Pinpoint the cell where the given text exists, returning its [X, Y] midpoint coordinate. 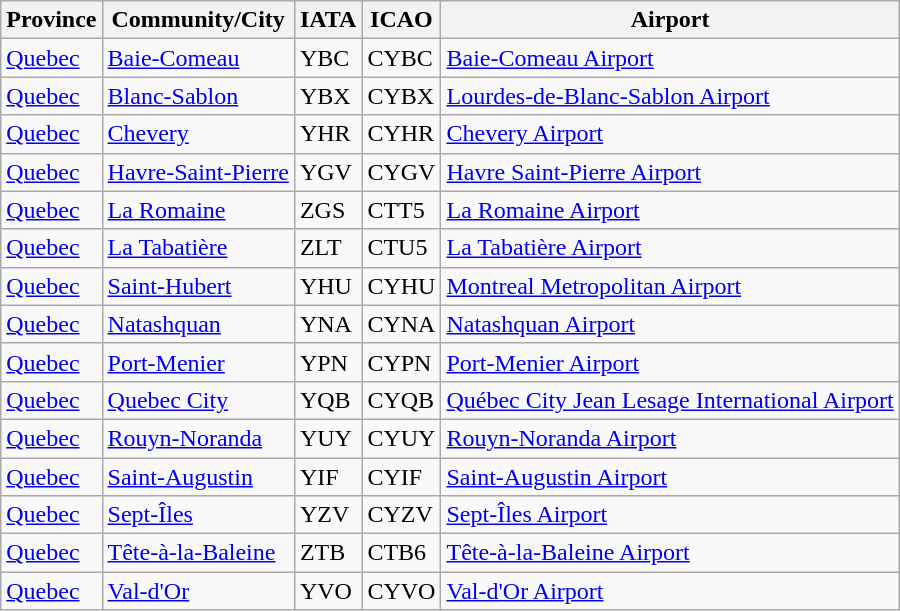
CYUY [402, 438]
ZTB [328, 553]
Chevery [198, 134]
Havre-Saint-Pierre [198, 172]
YGV [328, 172]
CTT5 [402, 210]
Chevery Airport [670, 134]
CYZV [402, 515]
Natashquan [198, 324]
CYHR [402, 134]
Rouyn-Noranda Airport [670, 438]
YUY [328, 438]
YQB [328, 400]
Tête-à-la-Baleine [198, 553]
CYNA [402, 324]
Lourdes-de-Blanc-Sablon Airport [670, 96]
YNA [328, 324]
YBX [328, 96]
ZGS [328, 210]
Sept-Îles [198, 515]
YVO [328, 591]
Blanc-Sablon [198, 96]
Saint-Augustin Airport [670, 477]
Tête-à-la-Baleine Airport [670, 553]
CTB6 [402, 553]
CYHU [402, 286]
Baie-Comeau [198, 58]
YPN [328, 362]
La Tabatière [198, 248]
Province [52, 20]
CYPN [402, 362]
Québec City Jean Lesage International Airport [670, 400]
Rouyn-Noranda [198, 438]
Havre Saint-Pierre Airport [670, 172]
IATA [328, 20]
YHR [328, 134]
Port-Menier Airport [670, 362]
La Romaine Airport [670, 210]
CYBC [402, 58]
Baie-Comeau Airport [670, 58]
CYIF [402, 477]
YIF [328, 477]
ZLT [328, 248]
Natashquan Airport [670, 324]
Val-d'Or [198, 591]
La Tabatière Airport [670, 248]
CYQB [402, 400]
YZV [328, 515]
Airport [670, 20]
Saint-Augustin [198, 477]
Val-d'Or Airport [670, 591]
Community/City [198, 20]
Port-Menier [198, 362]
CYBX [402, 96]
CTU5 [402, 248]
YBC [328, 58]
CYVO [402, 591]
YHU [328, 286]
Saint-Hubert [198, 286]
Montreal Metropolitan Airport [670, 286]
La Romaine [198, 210]
Sept-Îles Airport [670, 515]
CYGV [402, 172]
Quebec City [198, 400]
ICAO [402, 20]
